Identify which cell holds the provided text, then report its [X, Y] central coordinate. 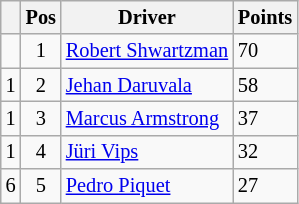
Pos [41, 17]
Jüri Vips [147, 152]
4 [41, 152]
Marcus Armstrong [147, 118]
2 [41, 85]
58 [265, 85]
37 [265, 118]
Points [265, 17]
3 [41, 118]
5 [41, 186]
Robert Shwartzman [147, 51]
27 [265, 186]
70 [265, 51]
32 [265, 152]
Driver [147, 17]
Jehan Daruvala [147, 85]
Pedro Piquet [147, 186]
6 [11, 186]
